Search for the cell housing the specified text and yield its (x, y) center coordinate. 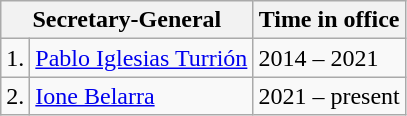
Pablo Iglesias Turrión (142, 58)
1. (16, 58)
Time in office (329, 20)
Secretary-General (127, 20)
2021 – present (329, 96)
2014 – 2021 (329, 58)
2. (16, 96)
Ione Belarra (142, 96)
